Pinpoint the cell where the given text exists, returning its (x, y) midpoint coordinate. 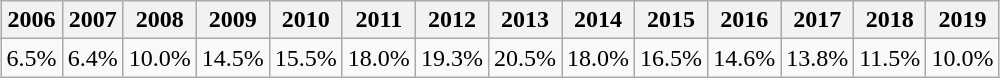
2015 (672, 20)
2011 (378, 20)
6.5% (32, 58)
15.5% (306, 58)
2019 (962, 20)
2014 (598, 20)
16.5% (672, 58)
2016 (744, 20)
20.5% (524, 58)
14.6% (744, 58)
2013 (524, 20)
11.5% (890, 58)
2012 (452, 20)
2018 (890, 20)
13.8% (818, 58)
2010 (306, 20)
2017 (818, 20)
2007 (92, 20)
2008 (160, 20)
14.5% (232, 58)
2009 (232, 20)
2006 (32, 20)
6.4% (92, 58)
19.3% (452, 58)
